Detect which cell encompasses the target text, then output its (x, y) center coordinate. 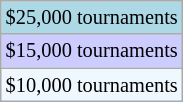
$15,000 tournaments (92, 51)
$10,000 tournaments (92, 85)
$25,000 tournaments (92, 17)
